Return the [x, y] coordinate for the center point of the cell that contains the specified text.  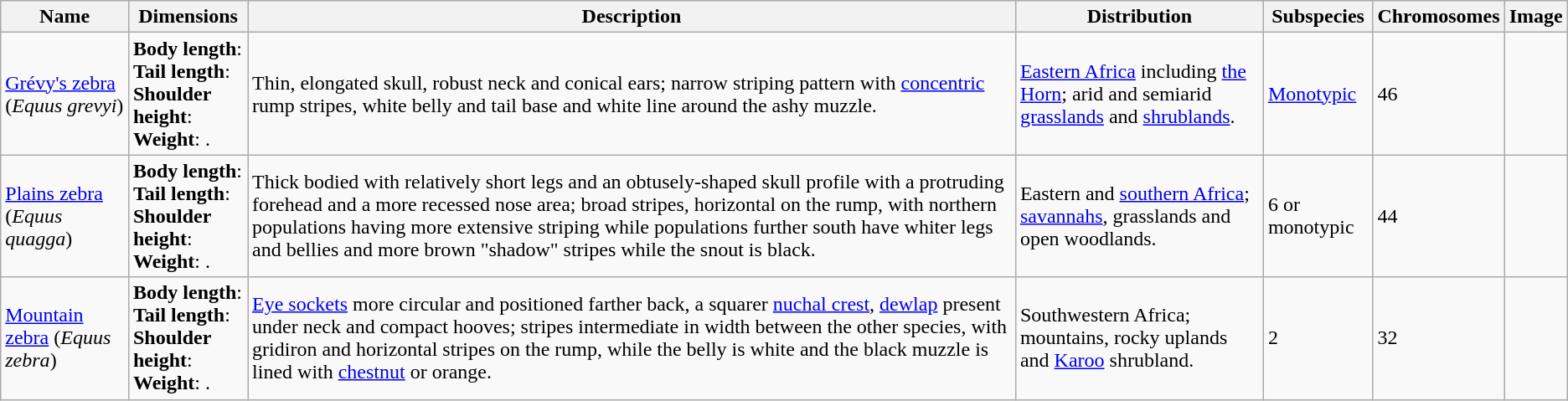
Monotypic [1318, 94]
Southwestern Africa; mountains, rocky uplands and Karoo shrubland. [1139, 338]
Dimensions [188, 17]
Grévy's zebra (Equus grevyi) [65, 94]
Mountain zebra (Equus zebra) [65, 338]
32 [1439, 338]
Subspecies [1318, 17]
Eastern and southern Africa; savannahs, grasslands and open woodlands. [1139, 216]
Plains zebra (Equus quagga) [65, 216]
Name [65, 17]
Distribution [1139, 17]
Eastern Africa including the Horn; arid and semiarid grasslands and shrublands. [1139, 94]
2 [1318, 338]
Chromosomes [1439, 17]
46 [1439, 94]
Description [632, 17]
Image [1536, 17]
44 [1439, 216]
6 or monotypic [1318, 216]
